Detect which cell encompasses the target text, then output its [X, Y] center coordinate. 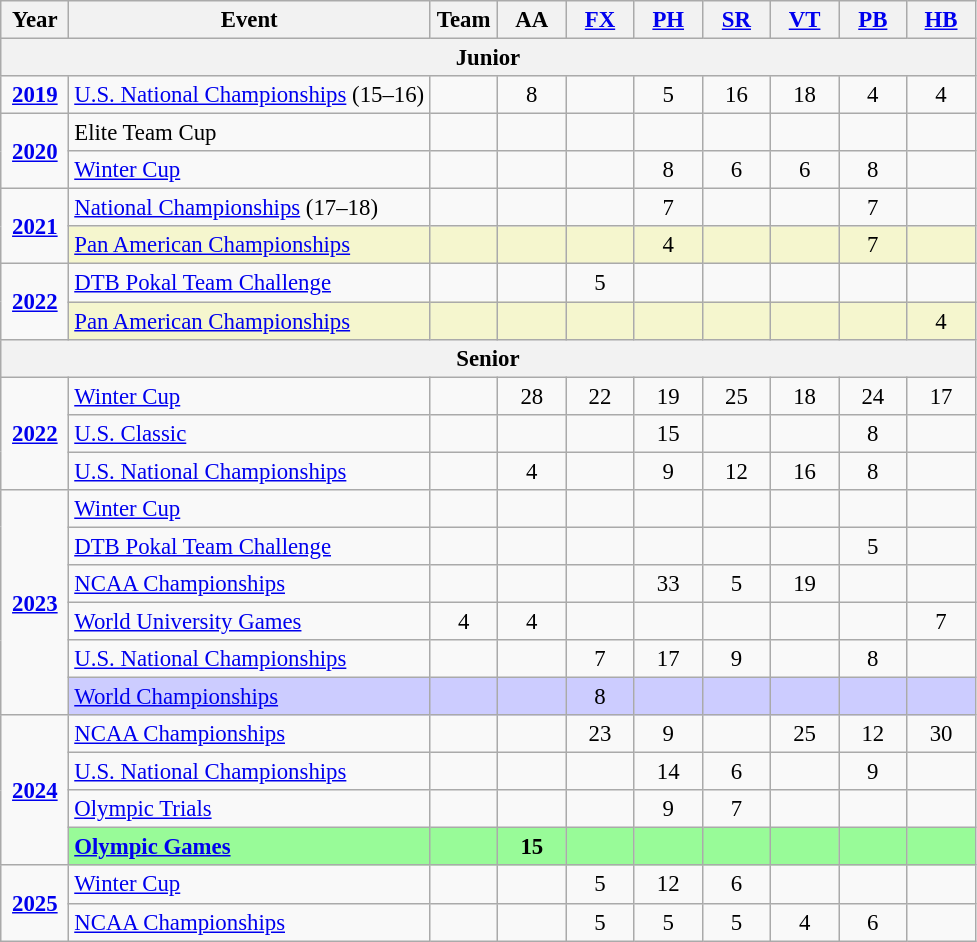
23 [600, 734]
Olympic Trials [250, 809]
SR [736, 20]
2021 [35, 226]
Event [250, 20]
PH [668, 20]
VT [805, 20]
Senior [488, 358]
U.S. National Championships (15–16) [250, 95]
2020 [35, 152]
24 [873, 396]
2019 [35, 95]
2024 [35, 790]
33 [668, 584]
Elite Team Cup [250, 133]
PB [873, 20]
Junior [488, 58]
U.S. Classic [250, 433]
Year [35, 20]
2023 [35, 603]
14 [668, 772]
FX [600, 20]
30 [941, 734]
AA [532, 20]
28 [532, 396]
22 [600, 396]
World University Games [250, 621]
HB [941, 20]
World Championships [250, 697]
2025 [35, 904]
Team [463, 20]
National Championships (17–18) [250, 208]
Olympic Games [250, 847]
